Capture the cell that displays the provided text and extract its (X, Y) central coordinate. 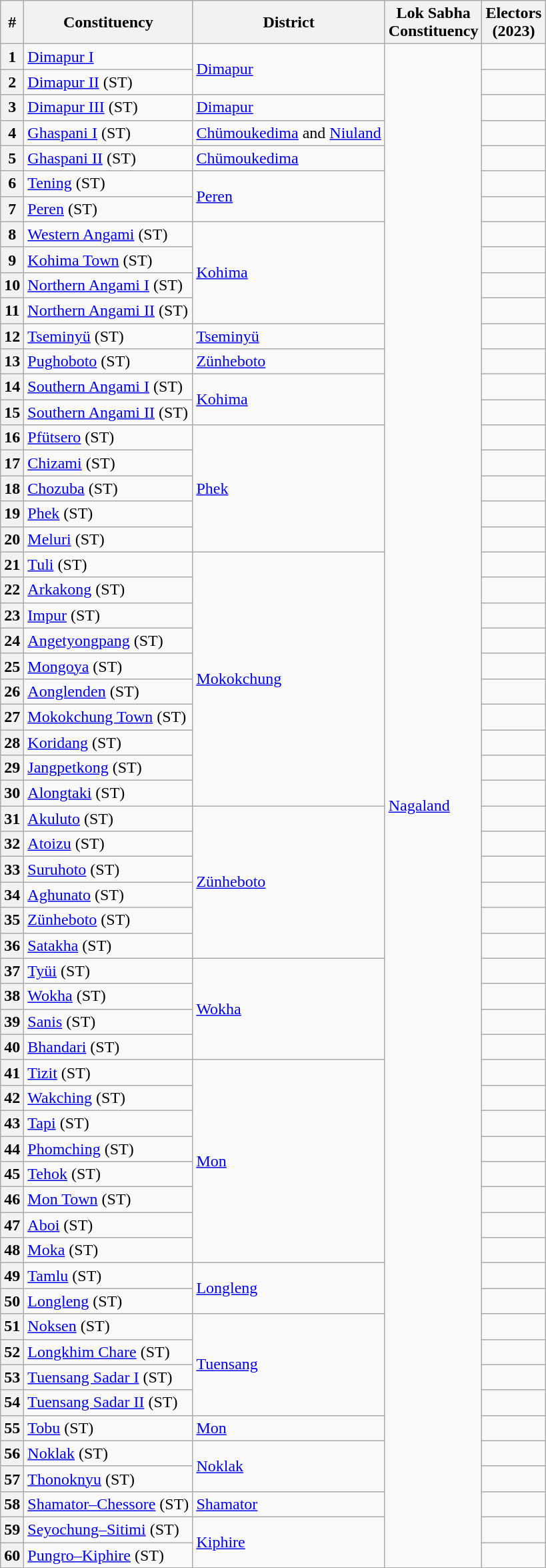
36 (12, 945)
10 (12, 285)
24 (12, 641)
50 (12, 1301)
Western Angami (ST) (108, 234)
Koridang (ST) (108, 743)
55 (12, 1428)
Southern Angami II (ST) (108, 412)
Noklak (ST) (108, 1453)
38 (12, 996)
Pungro–Kiphire (ST) (108, 1555)
Tamlu (ST) (108, 1276)
Peren (289, 196)
Sanis (ST) (108, 1022)
34 (12, 895)
Longleng (ST) (108, 1301)
19 (12, 514)
11 (12, 310)
Pughoboto (ST) (108, 362)
46 (12, 1200)
18 (12, 488)
Arkakong (ST) (108, 590)
32 (12, 844)
Tyüi (ST) (108, 971)
Phomching (ST) (108, 1148)
Angetyongpang (ST) (108, 641)
60 (12, 1555)
Aghunato (ST) (108, 895)
Satakha (ST) (108, 945)
51 (12, 1326)
Mongoya (ST) (108, 666)
Suruhoto (ST) (108, 869)
17 (12, 463)
Tizit (ST) (108, 1072)
Moka (ST) (108, 1250)
6 (12, 183)
5 (12, 158)
52 (12, 1352)
Shamator–Chessore (ST) (108, 1504)
Ghaspani I (ST) (108, 133)
Mokokchung Town (ST) (108, 717)
21 (12, 564)
23 (12, 615)
54 (12, 1403)
Longleng (289, 1288)
56 (12, 1453)
33 (12, 869)
42 (12, 1098)
48 (12, 1250)
Wokha (289, 1009)
Aonglenden (ST) (108, 691)
1 (12, 57)
Dimapur III (ST) (108, 107)
Atoizu (ST) (108, 844)
Shamator (289, 1504)
Impur (ST) (108, 615)
Chümoukedima and Niuland (289, 133)
53 (12, 1377)
28 (12, 743)
District (289, 23)
Kohima Town (ST) (108, 260)
39 (12, 1022)
29 (12, 768)
3 (12, 107)
12 (12, 336)
Peren (ST) (108, 209)
Aboi (ST) (108, 1225)
Northern Angami I (ST) (108, 285)
Thonoknyu (ST) (108, 1479)
Chümoukedima (289, 158)
Tuensang Sadar II (ST) (108, 1403)
20 (12, 539)
59 (12, 1529)
Tuensang (289, 1364)
Noksen (ST) (108, 1326)
44 (12, 1148)
47 (12, 1225)
Constituency (108, 23)
9 (12, 260)
Jangpetkong (ST) (108, 768)
Tehok (ST) (108, 1174)
Wakching (ST) (108, 1098)
Wokha (ST) (108, 996)
45 (12, 1174)
43 (12, 1123)
Nagaland (433, 806)
Pfütsero (ST) (108, 438)
58 (12, 1504)
2 (12, 82)
Noklak (289, 1466)
27 (12, 717)
40 (12, 1047)
Longkhim Chare (ST) (108, 1352)
# (12, 23)
Seyochung–Sitimi (ST) (108, 1529)
Phek (289, 488)
31 (12, 819)
26 (12, 691)
35 (12, 920)
57 (12, 1479)
4 (12, 133)
Electors(2023) (513, 23)
Dimapur I (108, 57)
22 (12, 590)
Mon Town (ST) (108, 1200)
15 (12, 412)
Alongtaki (ST) (108, 793)
Phek (ST) (108, 514)
Tening (ST) (108, 183)
Akuluto (ST) (108, 819)
Chizami (ST) (108, 463)
13 (12, 362)
Dimapur II (ST) (108, 82)
8 (12, 234)
41 (12, 1072)
Northern Angami II (ST) (108, 310)
Lok SabhaConstituency (433, 23)
Tapi (ST) (108, 1123)
Mokokchung (289, 679)
37 (12, 971)
16 (12, 438)
Zünheboto (ST) (108, 920)
Kiphire (289, 1542)
Meluri (ST) (108, 539)
Tuensang Sadar I (ST) (108, 1377)
Southern Angami I (ST) (108, 387)
Tseminyü (289, 336)
49 (12, 1276)
Tseminyü (ST) (108, 336)
Ghaspani II (ST) (108, 158)
14 (12, 387)
Chozuba (ST) (108, 488)
Tobu (ST) (108, 1428)
25 (12, 666)
7 (12, 209)
Tuli (ST) (108, 564)
30 (12, 793)
Bhandari (ST) (108, 1047)
